Extract the [X, Y] coordinate from the center of the cell holding the provided text.  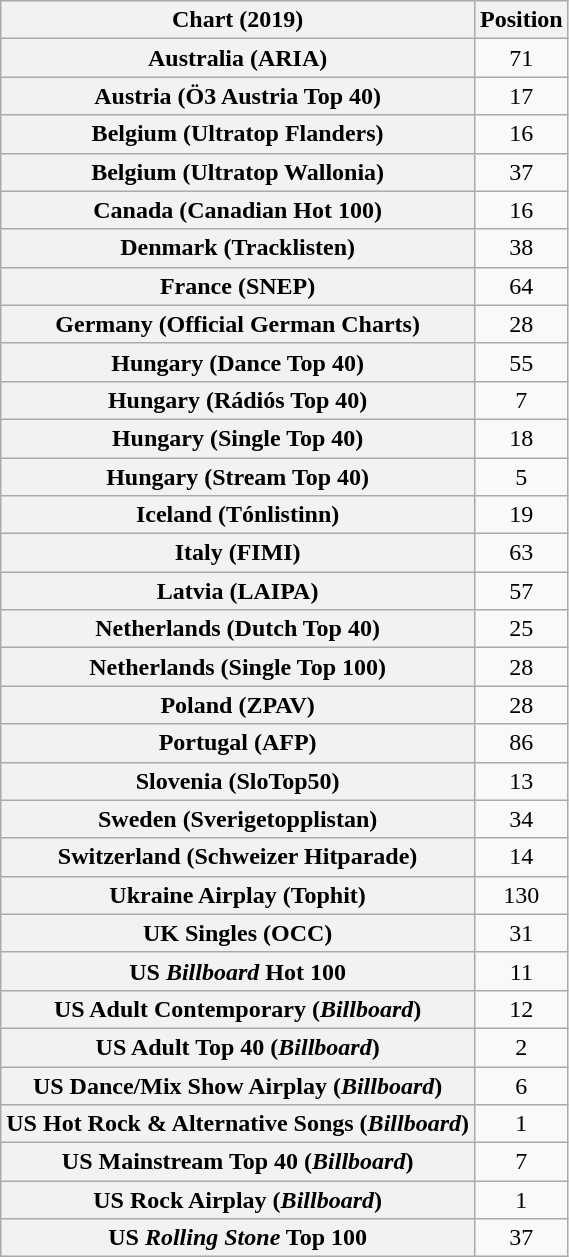
Netherlands (Single Top 100) [238, 667]
57 [521, 591]
Belgium (Ultratop Flanders) [238, 134]
38 [521, 248]
11 [521, 971]
Ukraine Airplay (Tophit) [238, 895]
34 [521, 819]
Austria (Ö3 Austria Top 40) [238, 96]
63 [521, 553]
Latvia (LAIPA) [238, 591]
Hungary (Single Top 40) [238, 438]
19 [521, 515]
6 [521, 1085]
Hungary (Stream Top 40) [238, 477]
55 [521, 362]
US Adult Top 40 (Billboard) [238, 1047]
UK Singles (OCC) [238, 933]
US Adult Contemporary (Billboard) [238, 1009]
Slovenia (SloTop50) [238, 781]
US Dance/Mix Show Airplay (Billboard) [238, 1085]
Hungary (Dance Top 40) [238, 362]
31 [521, 933]
Belgium (Ultratop Wallonia) [238, 172]
71 [521, 58]
2 [521, 1047]
France (SNEP) [238, 286]
14 [521, 857]
Germany (Official German Charts) [238, 324]
5 [521, 477]
Position [521, 20]
Australia (ARIA) [238, 58]
Chart (2019) [238, 20]
Switzerland (Schweizer Hitparade) [238, 857]
US Hot Rock & Alternative Songs (Billboard) [238, 1124]
Poland (ZPAV) [238, 705]
US Billboard Hot 100 [238, 971]
Iceland (Tónlistinn) [238, 515]
17 [521, 96]
Portugal (AFP) [238, 743]
Sweden (Sverigetopplistan) [238, 819]
64 [521, 286]
US Rolling Stone Top 100 [238, 1238]
130 [521, 895]
Denmark (Tracklisten) [238, 248]
86 [521, 743]
12 [521, 1009]
US Rock Airplay (Billboard) [238, 1200]
25 [521, 629]
Canada (Canadian Hot 100) [238, 210]
Netherlands (Dutch Top 40) [238, 629]
13 [521, 781]
18 [521, 438]
US Mainstream Top 40 (Billboard) [238, 1162]
Hungary (Rádiós Top 40) [238, 400]
Italy (FIMI) [238, 553]
